Pinpoint the cell where the given text exists, returning its [X, Y] midpoint coordinate. 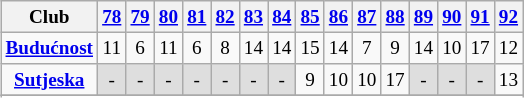
15 [310, 48]
80 [168, 17]
8 [225, 48]
Club [50, 17]
81 [197, 17]
Sutjeska [50, 80]
13 [508, 80]
88 [395, 17]
79 [140, 17]
12 [508, 48]
7 [367, 48]
83 [253, 17]
92 [508, 17]
89 [423, 17]
90 [452, 17]
91 [480, 17]
84 [282, 17]
78 [112, 17]
86 [338, 17]
Budućnost [50, 48]
87 [367, 17]
85 [310, 17]
82 [225, 17]
